Detect which cell encompasses the target text, then output its (x, y) center coordinate. 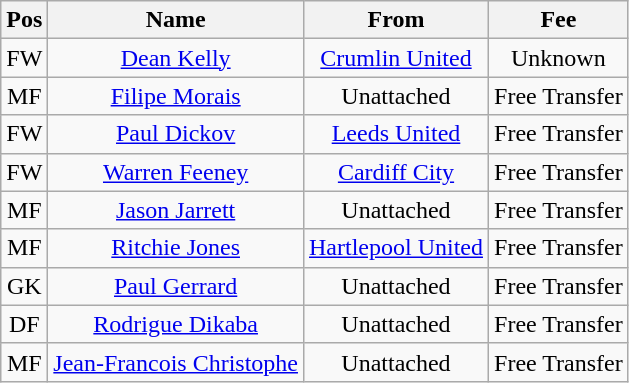
Cardiff City (396, 172)
Name (176, 20)
Rodrigue Dikaba (176, 324)
Pos (24, 20)
Paul Dickov (176, 134)
Fee (559, 20)
Leeds United (396, 134)
Crumlin United (396, 58)
Hartlepool United (396, 248)
Jean-Francois Christophe (176, 362)
Unknown (559, 58)
Jason Jarrett (176, 210)
Warren Feeney (176, 172)
DF (24, 324)
Filipe Morais (176, 96)
Paul Gerrard (176, 286)
Ritchie Jones (176, 248)
From (396, 20)
Dean Kelly (176, 58)
GK (24, 286)
